Pinpoint the cell where the given text exists, returning its (x, y) midpoint coordinate. 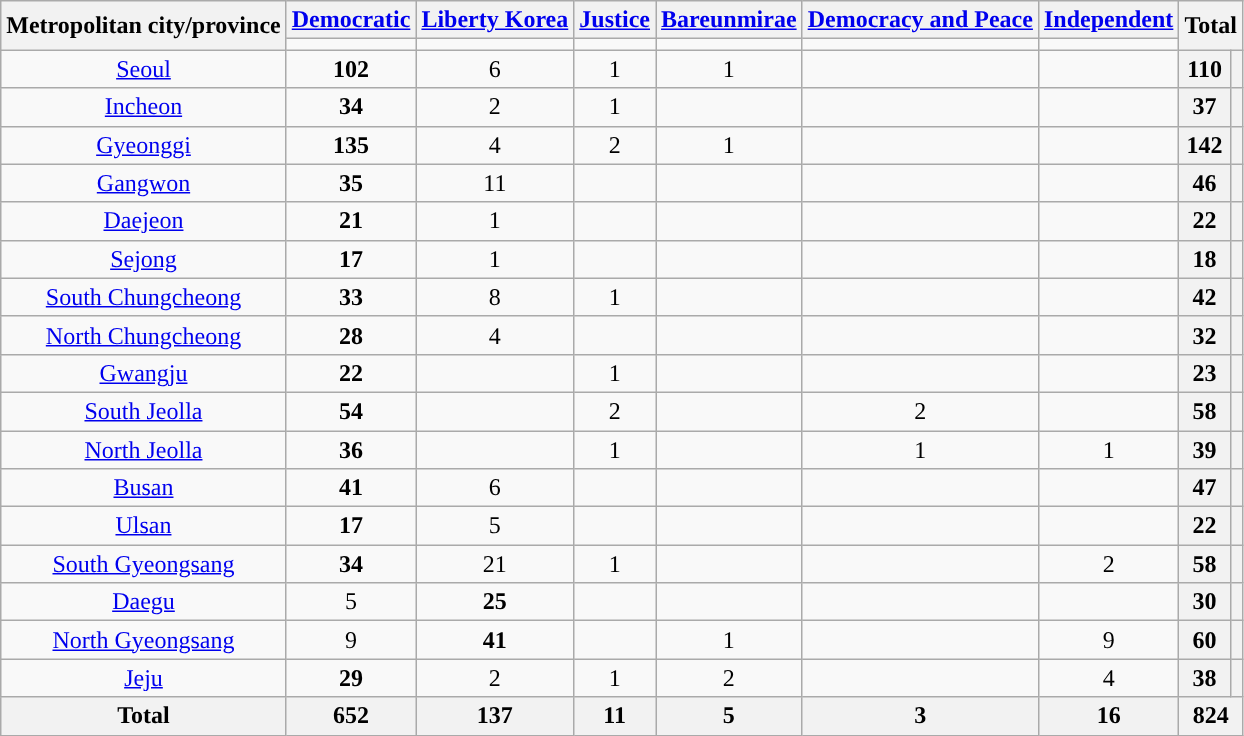
18 (1204, 259)
Democracy and Peace (920, 20)
25 (495, 602)
Daegu (144, 602)
3 (920, 716)
33 (351, 297)
32 (1204, 335)
Daejeon (144, 221)
Democratic (351, 20)
824 (1211, 716)
102 (351, 69)
36 (351, 449)
South Jeolla (144, 411)
46 (1204, 183)
16 (1108, 716)
60 (1204, 640)
Sejong (144, 259)
652 (351, 716)
8 (495, 297)
North Jeolla (144, 449)
142 (1204, 145)
South Chungcheong (144, 297)
South Gyeongsang (144, 564)
42 (1204, 297)
28 (351, 335)
Independent (1108, 20)
Incheon (144, 107)
54 (351, 411)
Seoul (144, 69)
30 (1204, 602)
Metropolitan city/province (144, 26)
Jeju (144, 678)
23 (1204, 373)
North Gyeongsang (144, 640)
Bareunmirae (730, 20)
Liberty Korea (495, 20)
47 (1204, 488)
29 (351, 678)
39 (1204, 449)
Gwangju (144, 373)
North Chungcheong (144, 335)
37 (1204, 107)
Busan (144, 488)
137 (495, 716)
110 (1204, 69)
Gangwon (144, 183)
38 (1204, 678)
Ulsan (144, 526)
Gyeonggi (144, 145)
135 (351, 145)
Justice (615, 20)
35 (351, 183)
